Pinpoint the cell where the given text exists, returning its [x, y] midpoint coordinate. 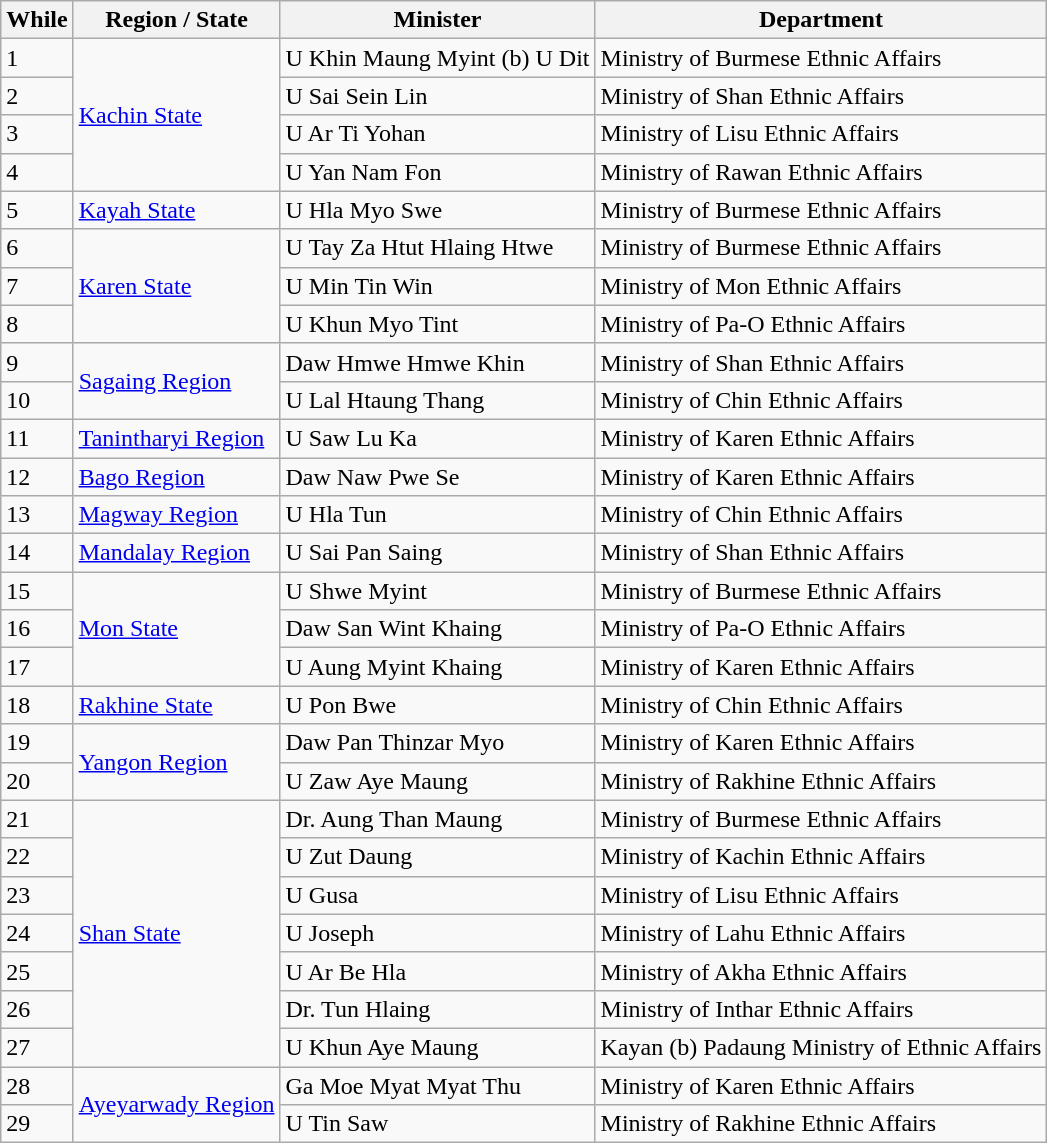
6 [37, 248]
12 [37, 477]
Daw Naw Pwe Se [438, 477]
Daw San Wint Khaing [438, 629]
Magway Region [176, 515]
Ministry of Lahu Ethnic Affairs [821, 933]
U Hla Tun [438, 515]
8 [37, 324]
Daw Pan Thinzar Myo [438, 743]
Ayeyarwady Region [176, 1104]
Yangon Region [176, 762]
Region / State [176, 20]
26 [37, 1009]
U Gusa [438, 895]
Sagaing Region [176, 381]
U Aung Myint Khaing [438, 667]
14 [37, 553]
16 [37, 629]
24 [37, 933]
Ga Moe Myat Myat Thu [438, 1085]
U Pon Bwe [438, 705]
Ministry of Inthar Ethnic Affairs [821, 1009]
1 [37, 58]
7 [37, 286]
Karen State [176, 286]
U Hla Myo Swe [438, 210]
Rakhine State [176, 705]
Kayah State [176, 210]
Shan State [176, 933]
Department [821, 20]
19 [37, 743]
18 [37, 705]
U Tay Za Htut Hlaing Htwe [438, 248]
22 [37, 857]
9 [37, 362]
27 [37, 1047]
3 [37, 134]
Minister [438, 20]
Dr. Tun Hlaing [438, 1009]
U Saw Lu Ka [438, 438]
U Ar Ti Yohan [438, 134]
4 [37, 172]
5 [37, 210]
21 [37, 819]
11 [37, 438]
U Khin Maung Myint (b) U Dit [438, 58]
20 [37, 781]
U Sai Sein Lin [438, 96]
Daw Hmwe Hmwe Khin [438, 362]
U Zut Daung [438, 857]
29 [37, 1124]
U Khun Aye Maung [438, 1047]
U Shwe Myint [438, 591]
2 [37, 96]
U Joseph [438, 933]
U Tin Saw [438, 1124]
U Min Tin Win [438, 286]
U Ar Be Hla [438, 971]
U Zaw Aye Maung [438, 781]
U Yan Nam Fon [438, 172]
25 [37, 971]
23 [37, 895]
13 [37, 515]
U Lal Htaung Thang [438, 400]
Bago Region [176, 477]
15 [37, 591]
Kachin State [176, 115]
Tanintharyi Region [176, 438]
Ministry of Akha Ethnic Affairs [821, 971]
10 [37, 400]
Mon State [176, 629]
28 [37, 1085]
While [37, 20]
Ministry of Kachin Ethnic Affairs [821, 857]
17 [37, 667]
Kayan (b) Padaung Ministry of Ethnic Affairs [821, 1047]
U Khun Myo Tint [438, 324]
Ministry of Mon Ethnic Affairs [821, 286]
Mandalay Region [176, 553]
U Sai Pan Saing [438, 553]
Ministry of Rawan Ethnic Affairs [821, 172]
Dr. Aung Than Maung [438, 819]
